Find where the given text appears and provide that cell's center as [X, Y] coordinate. 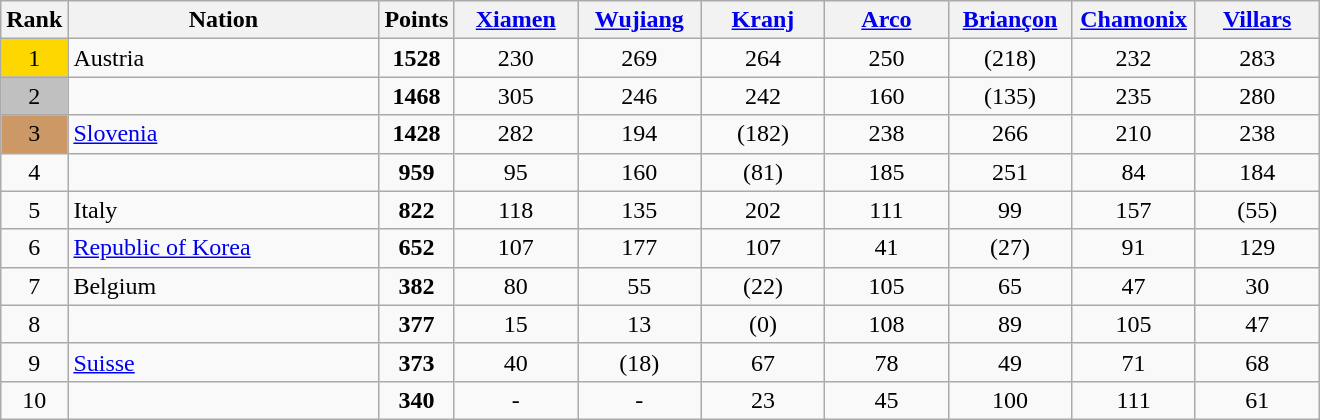
71 [1134, 362]
(218) [1010, 58]
Kranj [763, 20]
Austria [224, 58]
305 [516, 96]
80 [516, 286]
45 [887, 400]
185 [887, 172]
118 [516, 210]
652 [416, 248]
246 [640, 96]
280 [1257, 96]
(182) [763, 134]
4 [34, 172]
41 [887, 248]
Rank [34, 20]
Suisse [224, 362]
377 [416, 324]
(81) [763, 172]
269 [640, 58]
Arco [887, 20]
5 [34, 210]
959 [416, 172]
13 [640, 324]
95 [516, 172]
9 [34, 362]
Points [416, 20]
210 [1134, 134]
15 [516, 324]
184 [1257, 172]
250 [887, 58]
230 [516, 58]
(22) [763, 286]
3 [34, 134]
6 [34, 248]
8 [34, 324]
7 [34, 286]
Nation [224, 20]
157 [1134, 210]
1468 [416, 96]
129 [1257, 248]
(18) [640, 362]
232 [1134, 58]
1428 [416, 134]
78 [887, 362]
251 [1010, 172]
Republic of Korea [224, 248]
84 [1134, 172]
340 [416, 400]
(0) [763, 324]
Slovenia [224, 134]
242 [763, 96]
1528 [416, 58]
Briançon [1010, 20]
108 [887, 324]
373 [416, 362]
40 [516, 362]
2 [34, 96]
235 [1134, 96]
266 [1010, 134]
283 [1257, 58]
Italy [224, 210]
194 [640, 134]
65 [1010, 286]
Chamonix [1134, 20]
49 [1010, 362]
61 [1257, 400]
89 [1010, 324]
100 [1010, 400]
282 [516, 134]
91 [1134, 248]
(55) [1257, 210]
Belgium [224, 286]
99 [1010, 210]
(27) [1010, 248]
23 [763, 400]
10 [34, 400]
1 [34, 58]
382 [416, 286]
177 [640, 248]
202 [763, 210]
67 [763, 362]
(135) [1010, 96]
264 [763, 58]
135 [640, 210]
822 [416, 210]
Wujiang [640, 20]
Xiamen [516, 20]
30 [1257, 286]
Villars [1257, 20]
55 [640, 286]
68 [1257, 362]
